Return [x, y] of the center of cell containing provided text 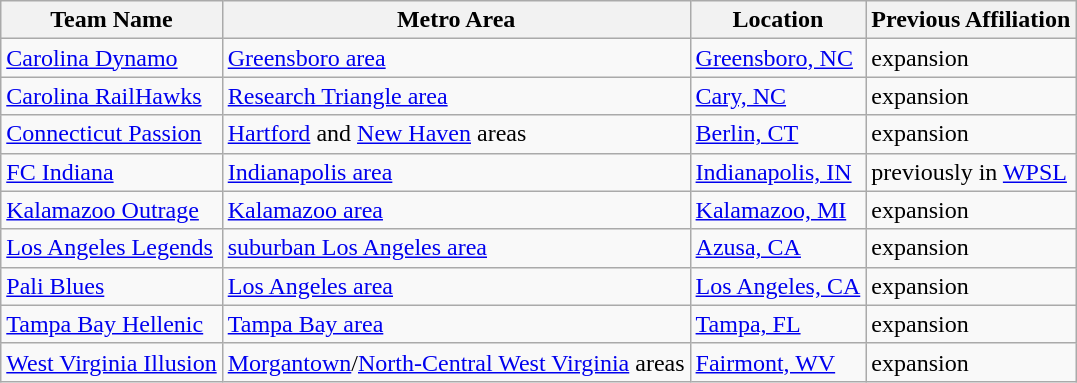
Pali Blues [112, 286]
Los Angeles Legends [112, 248]
suburban Los Angeles area [456, 248]
Location [778, 20]
Indianapolis, IN [778, 172]
Greensboro, NC [778, 58]
Morgantown/North-Central West Virginia areas [456, 362]
Azusa, CA [778, 248]
Kalamazoo area [456, 210]
previously in WPSL [971, 172]
Metro Area [456, 20]
Cary, NC [778, 96]
Indianapolis area [456, 172]
Carolina RailHawks [112, 96]
Tampa Bay area [456, 324]
Hartford and New Haven areas [456, 134]
Kalamazoo Outrage [112, 210]
Los Angeles area [456, 286]
Tampa Bay Hellenic [112, 324]
Kalamazoo, MI [778, 210]
Team Name [112, 20]
Fairmont, WV [778, 362]
Los Angeles, CA [778, 286]
Previous Affiliation [971, 20]
Connecticut Passion [112, 134]
West Virginia Illusion [112, 362]
Greensboro area [456, 58]
Research Triangle area [456, 96]
Carolina Dynamo [112, 58]
Berlin, CT [778, 134]
Tampa, FL [778, 324]
FC Indiana [112, 172]
